Scan for the cell matching the given text and deliver its (x, y) coordinate at center. 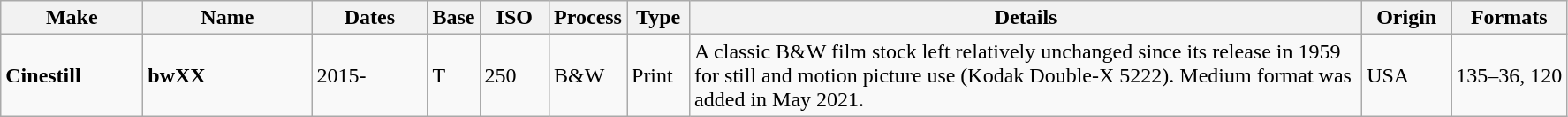
bwXX (228, 75)
2015- (369, 75)
Name (228, 18)
B&W (588, 75)
USA (1406, 75)
Cinestill (72, 75)
T (454, 75)
Type (659, 18)
Process (588, 18)
250 (514, 75)
Formats (1509, 18)
Dates (369, 18)
Base (454, 18)
Make (72, 18)
Details (1026, 18)
Origin (1406, 18)
135–36, 120 (1509, 75)
ISO (514, 18)
Print (659, 75)
